Find where the given text appears and provide that cell's center as [x, y] coordinate. 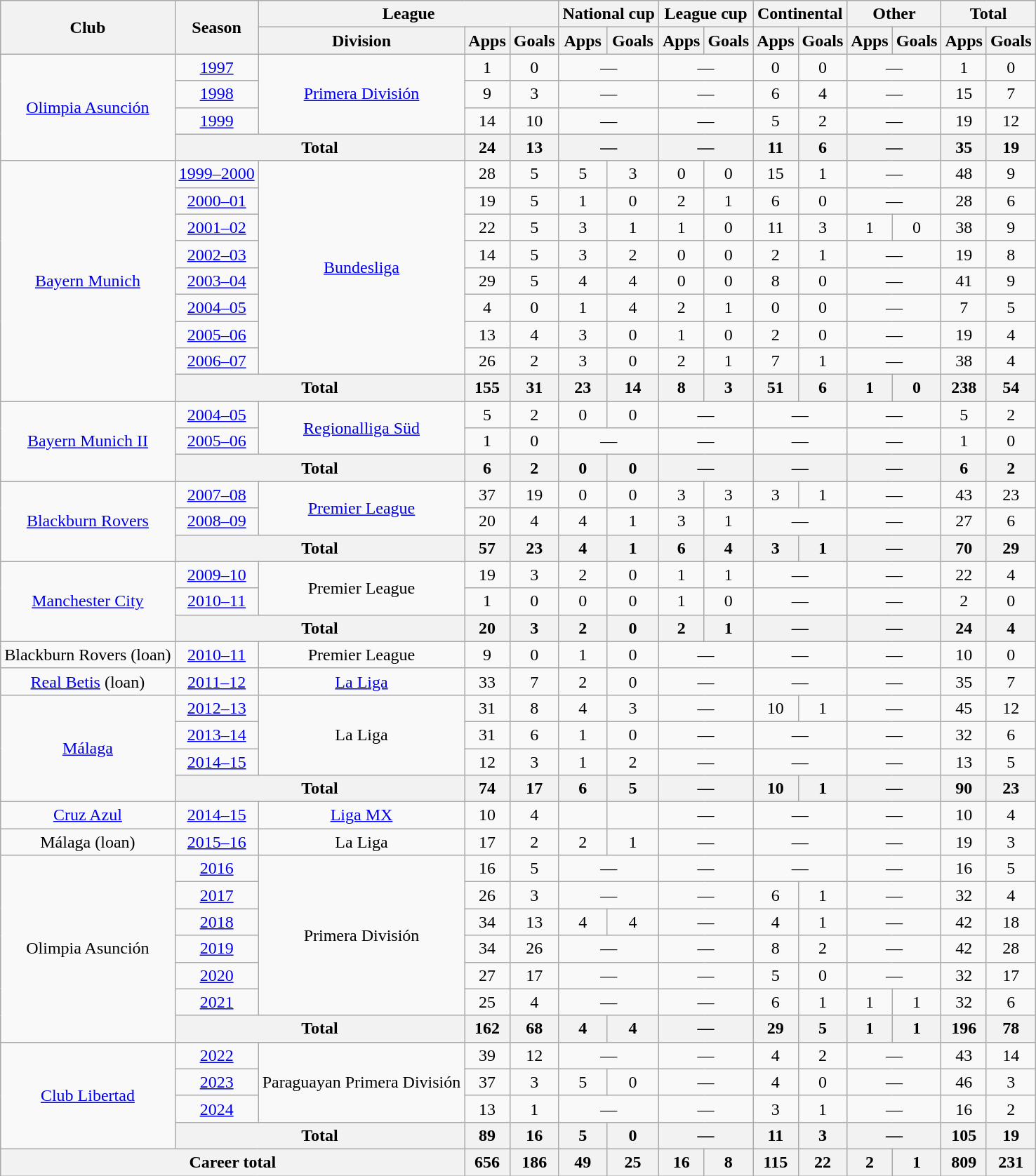
51 [776, 388]
Division [361, 41]
196 [964, 1029]
Paraguayan Primera División [361, 1082]
2000–01 [216, 201]
Cruz Azul [88, 815]
Málaga (loan) [88, 842]
89 [487, 1135]
809 [964, 1162]
1998 [216, 94]
2007–08 [216, 495]
Real Betis (loan) [88, 681]
33 [487, 681]
70 [964, 548]
41 [964, 281]
238 [964, 388]
Bundesliga [361, 267]
Bayern Munich [88, 281]
Career total [233, 1162]
186 [534, 1162]
National cup [609, 14]
2017 [216, 895]
Blackburn Rovers (loan) [88, 655]
2006–07 [216, 361]
2018 [216, 922]
2003–04 [216, 281]
1997 [216, 67]
68 [534, 1029]
105 [964, 1135]
18 [1011, 922]
Manchester City [88, 601]
74 [487, 789]
Liga MX [361, 815]
2024 [216, 1109]
162 [487, 1029]
2016 [216, 869]
1999 [216, 121]
2013–14 [216, 735]
League cup [705, 14]
2022 [216, 1055]
45 [964, 708]
46 [964, 1082]
2011–12 [216, 681]
2015–16 [216, 842]
155 [487, 388]
Club Libertad [88, 1095]
656 [487, 1162]
2012–13 [216, 708]
90 [964, 789]
Club [88, 27]
2019 [216, 949]
Málaga [88, 748]
Bayern Munich II [88, 441]
Continental [800, 14]
Regionalliga Süd [361, 428]
1999–2000 [216, 174]
2020 [216, 975]
49 [583, 1162]
2009–10 [216, 575]
39 [487, 1055]
2021 [216, 1002]
2023 [216, 1082]
48 [964, 174]
2001–02 [216, 227]
Other [894, 14]
Season [216, 27]
78 [1011, 1029]
2008–09 [216, 521]
231 [1011, 1162]
League [409, 14]
57 [487, 548]
115 [776, 1162]
54 [1011, 388]
2002–03 [216, 254]
Blackburn Rovers [88, 521]
